Scan for the cell matching the given text and deliver its [X, Y] coordinate at center. 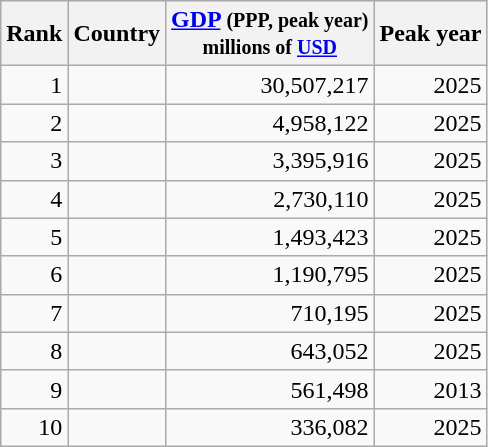
2 [34, 123]
GDP (PPP, peak year)millions of USD [270, 34]
1 [34, 85]
10 [34, 427]
1,190,795 [270, 275]
8 [34, 351]
5 [34, 237]
643,052 [270, 351]
6 [34, 275]
Rank [34, 34]
561,498 [270, 389]
1,493,423 [270, 237]
710,195 [270, 313]
7 [34, 313]
2,730,110 [270, 199]
2013 [430, 389]
336,082 [270, 427]
4 [34, 199]
30,507,217 [270, 85]
Country [117, 34]
Peak year [430, 34]
3,395,916 [270, 161]
4,958,122 [270, 123]
3 [34, 161]
9 [34, 389]
